Extract the [x, y] coordinate from the center of the cell holding the provided text.  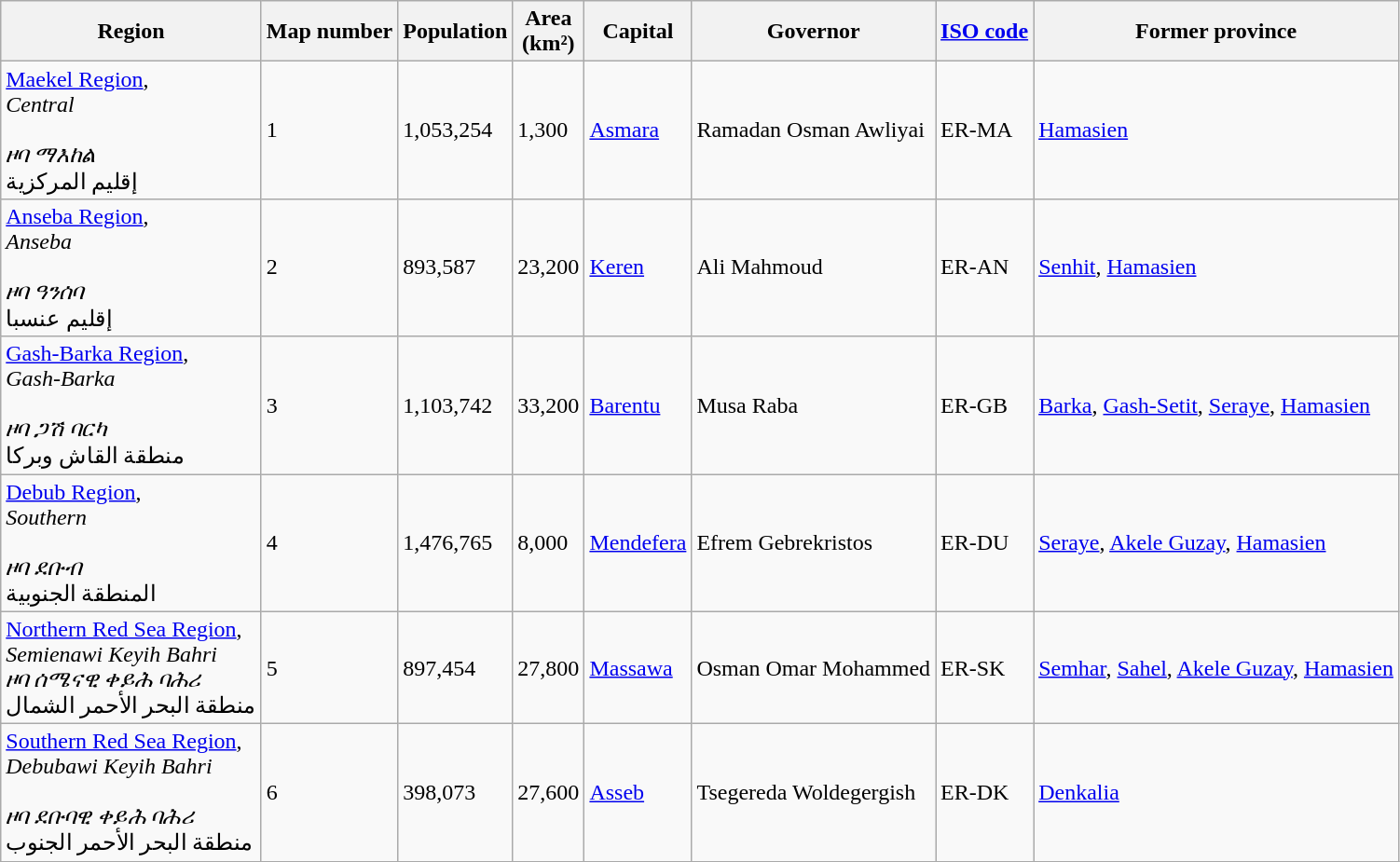
Region [131, 32]
ER-GB [984, 405]
Massawa [638, 667]
Gash-Barka Region, Gash-Barka ዞባ ጋሽ ባርካمنطقة القاش وبركا [131, 405]
2 [329, 267]
Governor [814, 32]
Asmara [638, 130]
Capital [638, 32]
Former province [1216, 32]
1 [329, 130]
Senhit, Hamasien [1216, 267]
Efrem Gebrekristos [814, 542]
4 [329, 542]
27,800 [548, 667]
5 [329, 667]
Hamasien [1216, 130]
Barka, Gash-Setit, Seraye, Hamasien [1216, 405]
Population [455, 32]
23,200 [548, 267]
33,200 [548, 405]
1,300 [548, 130]
ER-MA [984, 130]
ER-AN [984, 267]
398,073 [455, 793]
1,476,765 [455, 542]
Northern Red Sea Region, Semienawi Keyih Bahri ዞባ ሰሜናዊ ቀይሕ ባሕሪمنطقة البحر الأحمر الشمال [131, 667]
Ali Mahmoud [814, 267]
6 [329, 793]
Seraye, Akele Guzay, Hamasien [1216, 542]
Area(km²) [548, 32]
ER-DK [984, 793]
Southern Red Sea Region, Debubawi Keyih Bahri ዞባ ደቡባዊ ቀይሕ ባሕሪمنطقة البحر الأحمر الجنوب [131, 793]
8,000 [548, 542]
Denkalia [1216, 793]
897,454 [455, 667]
Musa Raba [814, 405]
Anseba Region, Anseba ዞባ ዓንሰባإقليم عنسبا [131, 267]
ER-SK [984, 667]
Semhar, Sahel, Akele Guzay, Hamasien [1216, 667]
ER-DU [984, 542]
Tsegereda Woldegergish [814, 793]
1,103,742 [455, 405]
ISO code [984, 32]
Asseb [638, 793]
Map number [329, 32]
Debub Region, Southern ዞባ ደቡብالمنطقة الجنوبية [131, 542]
3 [329, 405]
Osman Omar Mohammed [814, 667]
893,587 [455, 267]
Maekel Region, Central ዞባ ማእከልإقليم المركزية [131, 130]
27,600 [548, 793]
1,053,254 [455, 130]
Barentu [638, 405]
Keren [638, 267]
Mendefera [638, 542]
Ramadan Osman Awliyai [814, 130]
